Determine the [x, y] coordinate at the center of the cell enclosing the given text.  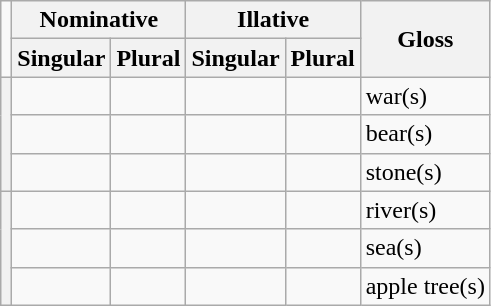
war(s) [425, 96]
Gloss [425, 39]
sea(s) [425, 248]
bear(s) [425, 134]
apple tree(s) [425, 286]
Illative [273, 20]
river(s) [425, 210]
Nominative [99, 20]
stone(s) [425, 172]
